Output the (x, y) coordinate of the center of the cell containing the given text.  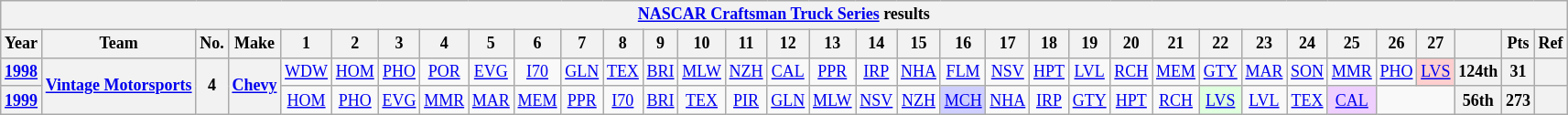
2 (355, 44)
12 (788, 44)
Make (254, 44)
Year (22, 44)
WDW (307, 71)
PIR (746, 100)
56th (1478, 100)
19 (1089, 44)
Pts (1519, 44)
1 (307, 44)
20 (1131, 44)
15 (919, 44)
6 (537, 44)
7 (582, 44)
13 (833, 44)
273 (1519, 100)
9 (661, 44)
27 (1435, 44)
14 (877, 44)
1999 (22, 100)
22 (1220, 44)
124th (1478, 71)
10 (701, 44)
MCH (963, 100)
25 (1351, 44)
17 (1008, 44)
26 (1397, 44)
23 (1264, 44)
Vintage Motorsports (118, 86)
Chevy (254, 86)
FLM (963, 71)
Team (118, 44)
8 (623, 44)
NASCAR Craftsman Truck Series results (784, 15)
3 (399, 44)
POR (445, 71)
1998 (22, 71)
SON (1307, 71)
31 (1519, 71)
24 (1307, 44)
Ref (1551, 44)
5 (492, 44)
16 (963, 44)
11 (746, 44)
No. (212, 44)
18 (1049, 44)
21 (1176, 44)
